Scan for the cell matching the given text and deliver its [X, Y] coordinate at center. 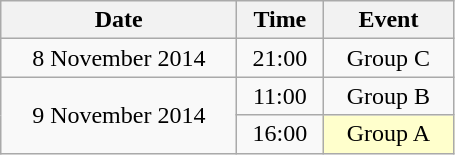
Group A [388, 134]
Group B [388, 96]
Time [280, 20]
8 November 2014 [119, 58]
16:00 [280, 134]
Group C [388, 58]
11:00 [280, 96]
9 November 2014 [119, 115]
Date [119, 20]
Event [388, 20]
21:00 [280, 58]
